Find where the given text appears and provide that cell's center as (x, y) coordinate. 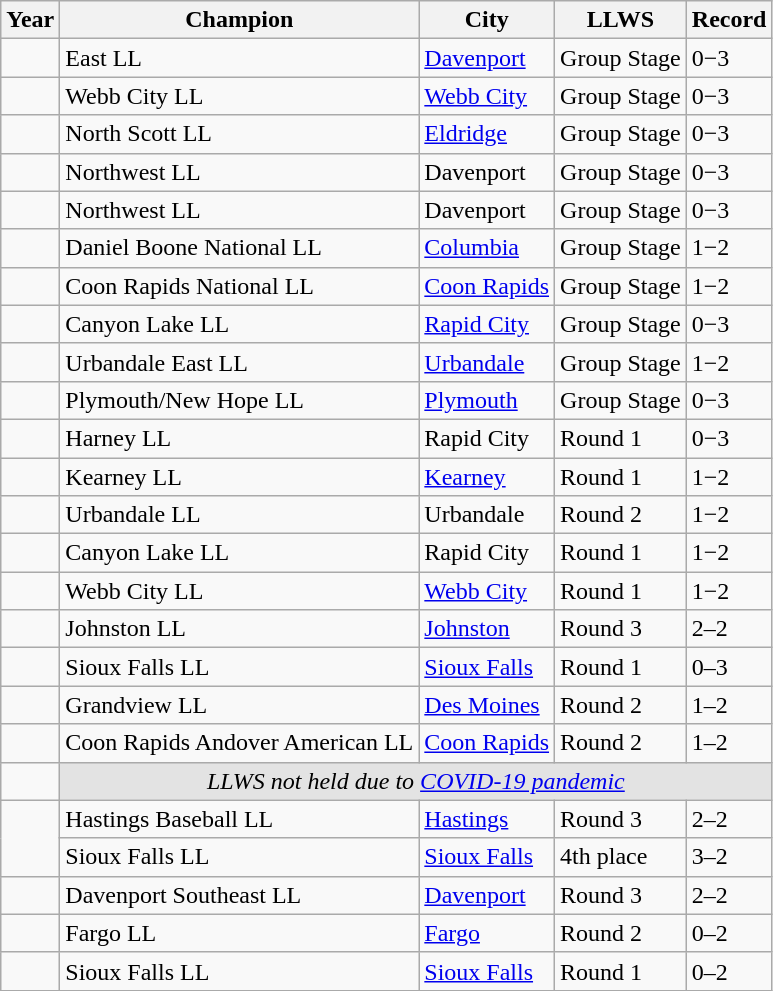
Record (729, 20)
Coon Rapids Andover American LL (240, 743)
3–2 (729, 857)
North Scott LL (240, 134)
Kearney LL (240, 477)
Des Moines (487, 705)
City (487, 20)
Johnston (487, 629)
Eldridge (487, 134)
Johnston LL (240, 629)
Coon Rapids National LL (240, 286)
Harney LL (240, 438)
Daniel Boone National LL (240, 248)
Hastings Baseball LL (240, 819)
4th place (621, 857)
Hastings (487, 819)
LLWS not held due to COVID-19 pandemic (416, 781)
Plymouth (487, 400)
LLWS (621, 20)
Year (30, 20)
Champion (240, 20)
Grandview LL (240, 705)
Plymouth/New Hope LL (240, 400)
Davenport Southeast LL (240, 895)
Urbandale LL (240, 515)
0–3 (729, 667)
Kearney (487, 477)
Fargo (487, 933)
Urbandale East LL (240, 362)
Columbia (487, 248)
East LL (240, 58)
Fargo LL (240, 933)
